Output the (X, Y) coordinate of the center of the cell containing the given text.  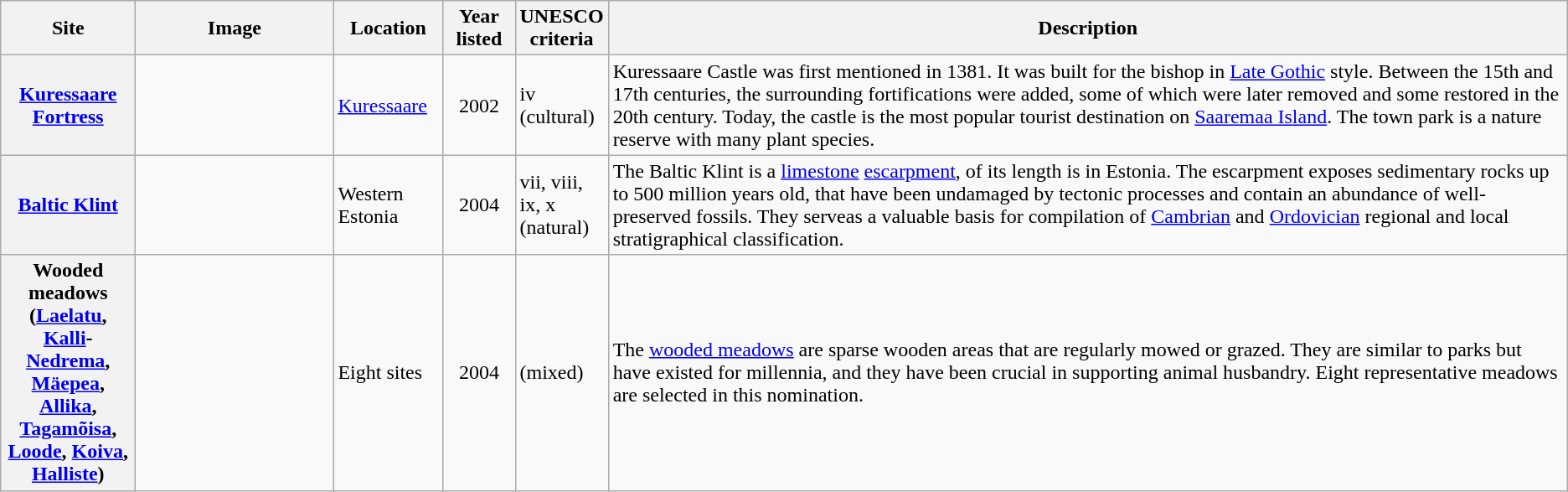
2002 (479, 106)
Site (69, 28)
Eight sites (389, 372)
iv (cultural) (561, 106)
Western Estonia (389, 205)
(mixed) (561, 372)
vii, viii, ix, x (natural) (561, 205)
UNESCO criteria (561, 28)
Baltic Klint (69, 205)
Kuressaare Fortress (69, 106)
Wooded meadows (Laelatu, Kalli-Nedrema, Mäepea, Allika, Tagamõisa, Loode, Koiva, Halliste) (69, 372)
Image (235, 28)
Year listed (479, 28)
Location (389, 28)
Description (1087, 28)
Kuressaare (389, 106)
